Detect which cell encompasses the target text, then output its [x, y] center coordinate. 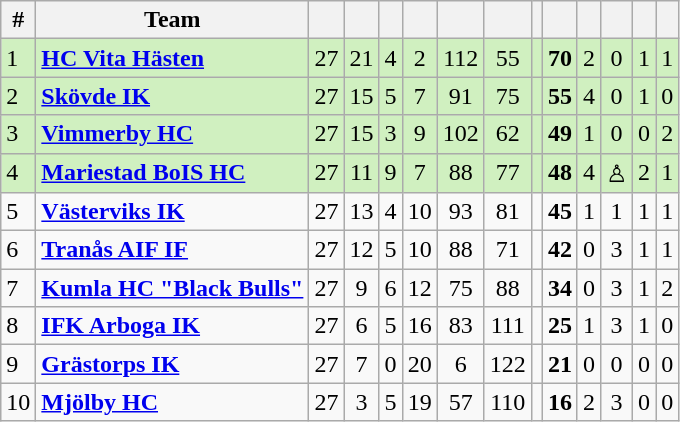
77 [508, 173]
HC Vita Hästen [172, 58]
83 [460, 326]
111 [508, 326]
# [18, 20]
57 [460, 402]
Grästorps IK [172, 364]
13 [362, 212]
IFK Arboga IK [172, 326]
Skövde IK [172, 96]
Kumla HC "Black Bulls" [172, 288]
Vimmerby HC [172, 134]
Mjölby HC [172, 402]
♙ [616, 173]
Mariestad BoIS HC [172, 173]
112 [460, 58]
48 [560, 173]
93 [460, 212]
70 [560, 58]
Tranås AIF IF [172, 250]
34 [560, 288]
42 [560, 250]
110 [508, 402]
49 [560, 134]
71 [508, 250]
19 [420, 402]
11 [362, 173]
Västerviks IK [172, 212]
62 [508, 134]
91 [460, 96]
Team [172, 20]
81 [508, 212]
8 [18, 326]
25 [560, 326]
45 [560, 212]
20 [420, 364]
122 [508, 364]
102 [460, 134]
